Find where the given text appears and provide that cell's center as [X, Y] coordinate. 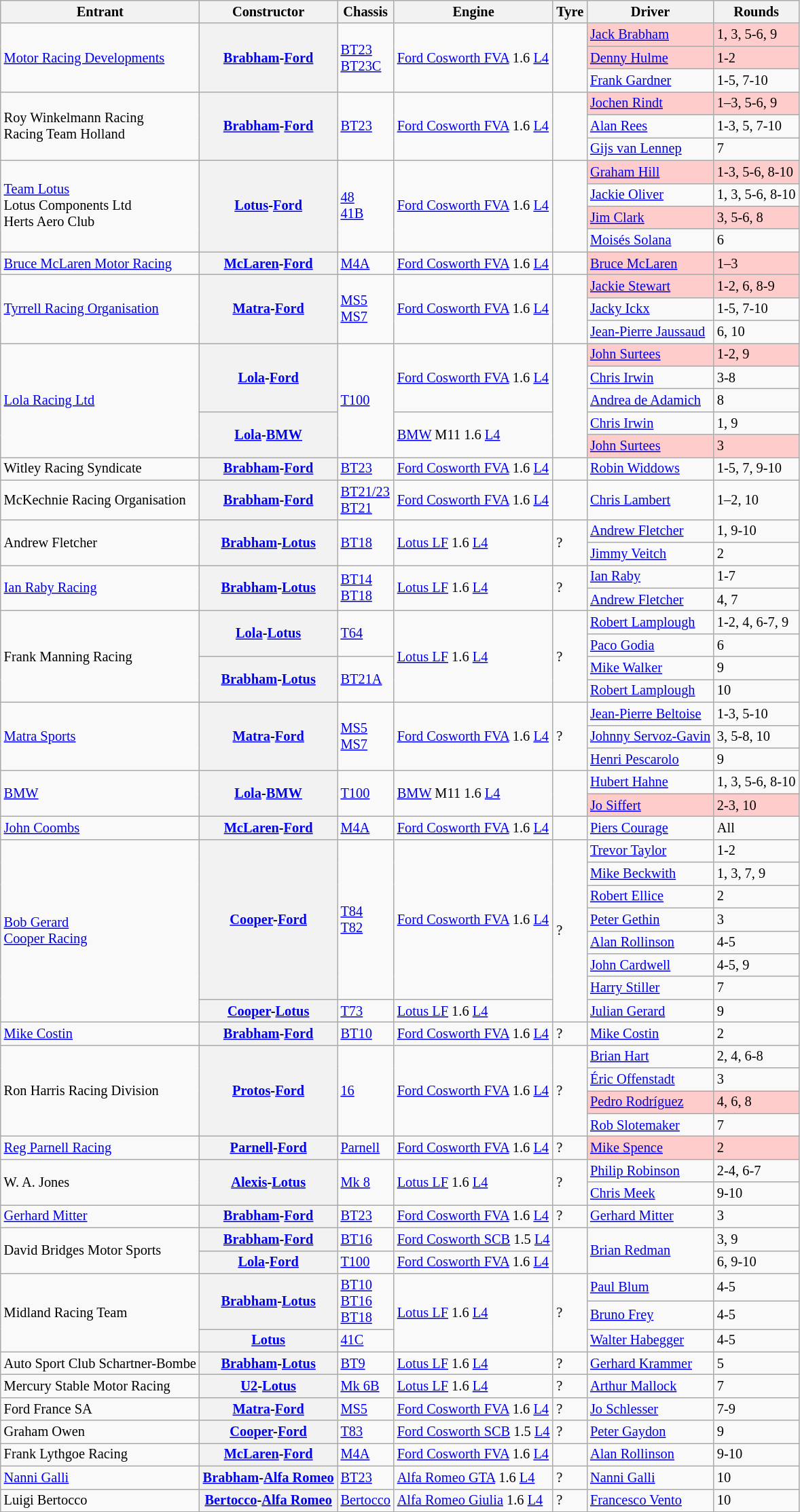
Chris Lambert [651, 500]
Protos-Ford [269, 1090]
6, 9-10 [757, 1262]
Ron Harris Racing Division [101, 1090]
Bruno Frey [651, 1314]
Lotus-Ford [269, 206]
Roy Winkelmann Racing Racing Team Holland [101, 126]
U2-Lotus [269, 1386]
Jackie Oliver [651, 195]
1, 3, 7, 9 [757, 874]
4, 7 [757, 600]
Ford France SA [101, 1409]
Jean-Pierre Jaussaud [651, 332]
Rounds [757, 12]
3, 9 [757, 1239]
1, 3, 5-6, 9 [757, 35]
Arthur Mallock [651, 1386]
MS5 [365, 1409]
Jim Clark [651, 217]
T84T82 [365, 919]
4-5, 9 [757, 965]
Parnell [365, 1148]
T73 [365, 1011]
1-2, 6, 8-9 [757, 286]
Alan Rees [651, 126]
BT18 [365, 542]
Lola Racing Ltd [101, 400]
Henri Pescarolo [651, 759]
1, 9-10 [757, 531]
Bertocco [365, 1500]
Philip Robinson [651, 1170]
Frank Gardner [651, 80]
Lola-Lotus [269, 633]
Auto Sport Club Schartner-Bombe [101, 1363]
Alexis-Lotus [269, 1181]
BT23BT23C [365, 57]
Luigi Bertocco [101, 1500]
Mike Spence [651, 1148]
Jean-Pierre Beltoise [651, 714]
Parnell-Ford [269, 1148]
1–3 [757, 263]
Mk 6B [365, 1386]
1–2, 10 [757, 500]
BT16 [365, 1239]
Rob Slotemaker [651, 1125]
Andrea de Adamich [651, 400]
Ian Raby [651, 576]
Trevor Taylor [651, 851]
Jo Schlesser [651, 1409]
6, 10 [757, 332]
2, 4, 6-8 [757, 1056]
Engine [474, 12]
BT10 [365, 1033]
Jack Brabham [651, 35]
4, 6, 8 [757, 1102]
Brian Redman [651, 1251]
1–3, 5-6, 9 [757, 103]
1-2, 4, 6-7, 9 [757, 622]
Graham Owen [101, 1432]
Tyre [570, 12]
8 [757, 400]
Jimmy Veitch [651, 553]
Frank Lythgoe Racing [101, 1454]
Gijs van Lennep [651, 149]
Johnny Servoz-Gavin [651, 737]
Mk 8 [365, 1181]
Bob Gerard Cooper Racing [101, 930]
5 [757, 1363]
W. A. Jones [101, 1181]
Éric Offenstadt [651, 1080]
David Bridges Motor Sports [101, 1251]
Motor Racing Developments [101, 57]
Jochen Rindt [651, 103]
Team Lotus Lotus Components Ltd Herts Aero Club [101, 206]
Mike Beckwith [651, 874]
Brian Hart [651, 1056]
Mercury Stable Motor Racing [101, 1386]
BT14BT18 [365, 588]
1-3, 5-6, 8-10 [757, 172]
Tyrrell Racing Organisation [101, 308]
2-3, 10 [757, 805]
16 [365, 1090]
Entrant [101, 12]
T83 [365, 1432]
Moisés Solana [651, 240]
Hubert Hahne [651, 782]
1, 9 [757, 423]
BMW [101, 793]
Bruce McLaren [651, 263]
Bertocco-Alfa Romeo [269, 1500]
Paul Blum [651, 1287]
Piers Courage [651, 828]
Denny Hulme [651, 58]
3, 5-8, 10 [757, 737]
Robin Widdows [651, 468]
Witley Racing Syndicate [101, 468]
BT21A [365, 679]
Robert Ellice [651, 896]
41C [365, 1340]
McKechnie Racing Organisation [101, 500]
Alfa Romeo GTA 1.6 L4 [474, 1477]
1-7 [757, 576]
Jackie Stewart [651, 286]
John Cardwell [651, 965]
Julian Gerard [651, 1011]
Constructor [269, 12]
Gerhard Krammer [651, 1363]
BT10BT16BT18 [365, 1301]
Matra Sports [101, 736]
3-8 [757, 377]
Bruce McLaren Motor Racing [101, 263]
Driver [651, 12]
BT21/23BT21 [365, 500]
Lotus [269, 1340]
Paco Godia [651, 645]
Mike Walker [651, 668]
7-9 [757, 1409]
Jacky Ickx [651, 309]
Peter Gaydon [651, 1432]
Francesco Vento [651, 1500]
T64 [365, 633]
Pedro Rodríguez [651, 1102]
Chris Meek [651, 1194]
BT9 [365, 1363]
Jo Siffert [651, 805]
Walter Habegger [651, 1340]
Chassis [365, 12]
2-4, 6-7 [757, 1170]
3, 5-6, 8 [757, 217]
1-3, 5, 7-10 [757, 126]
1-2, 9 [757, 354]
4841B [365, 206]
Harry Stiller [651, 988]
Midland Racing Team [101, 1312]
Brabham-Alfa Romeo [269, 1477]
Alfa Romeo Giulia 1.6 L4 [474, 1500]
Frank Manning Racing [101, 656]
Peter Gethin [651, 919]
Graham Hill [651, 172]
Reg Parnell Racing [101, 1148]
1-5, 7, 9-10 [757, 468]
All [757, 828]
Cooper-Lotus [269, 1011]
John Coombs [101, 828]
1-3, 5-10 [757, 714]
Ian Raby Racing [101, 588]
